Scan for the cell matching the given text and deliver its (x, y) coordinate at center. 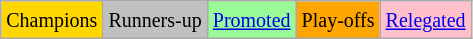
Runners-up (155, 20)
Play-offs (338, 20)
Relegated (426, 20)
Champions (52, 20)
Promoted (252, 20)
